Return the (X, Y) coordinate for the center point of the cell that contains the specified text.  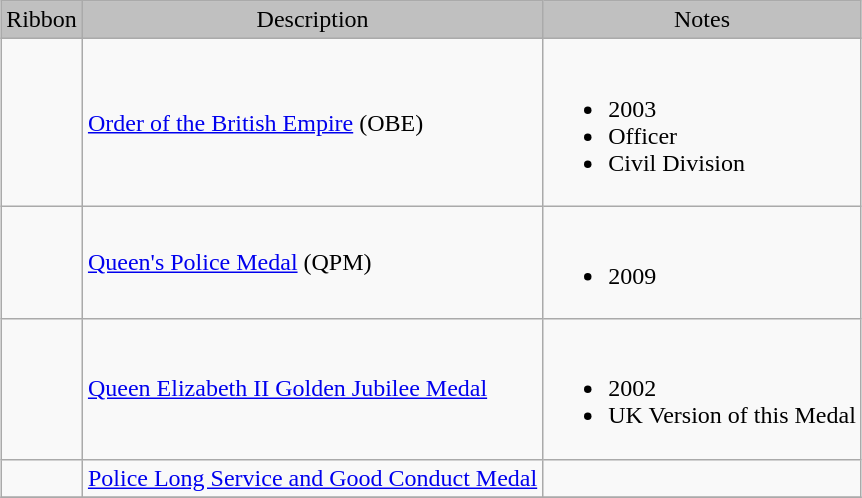
2009 (702, 262)
Order of the British Empire (OBE) (312, 122)
Queen Elizabeth II Golden Jubilee Medal (312, 389)
Queen's Police Medal (QPM) (312, 262)
2002UK Version of this Medal (702, 389)
Notes (702, 20)
Ribbon (42, 20)
Police Long Service and Good Conduct Medal (312, 478)
Description (312, 20)
2003OfficerCivil Division (702, 122)
